Pinpoint the cell where the given text exists, returning its [x, y] midpoint coordinate. 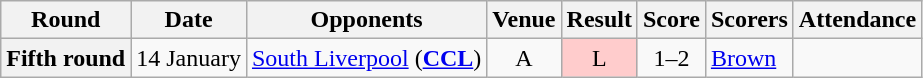
Scorers [749, 20]
Fifth round [66, 58]
South Liverpool (CCL) [366, 58]
Result [599, 20]
1–2 [671, 58]
Score [671, 20]
Venue [524, 20]
Brown [749, 58]
L [599, 58]
Round [66, 20]
Attendance [857, 20]
Opponents [366, 20]
14 January [189, 58]
Date [189, 20]
A [524, 58]
